Locate the cell with the specified text and output its [X, Y] center coordinate. 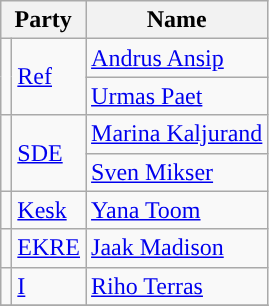
Ref [49, 77]
Jaak Madison [177, 248]
Name [177, 20]
SDE [49, 153]
Andrus Ansip [177, 58]
Party [44, 20]
Sven Mikser [177, 172]
EKRE [49, 248]
Urmas Paet [177, 96]
Yana Toom [177, 210]
Kesk [49, 210]
Marina Kaljurand [177, 134]
I [49, 286]
Riho Terras [177, 286]
